Pinpoint the cell where the given text exists, returning its (X, Y) midpoint coordinate. 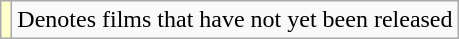
Denotes films that have not yet been released (235, 20)
